Search for the cell housing the specified text and yield its (x, y) center coordinate. 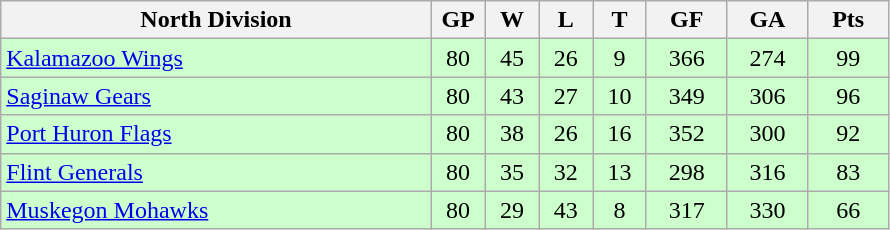
32 (566, 172)
GP (458, 20)
274 (768, 58)
Flint Generals (216, 172)
9 (620, 58)
Pts (848, 20)
35 (512, 172)
27 (566, 96)
45 (512, 58)
83 (848, 172)
316 (768, 172)
366 (686, 58)
352 (686, 134)
Muskegon Mohawks (216, 210)
66 (848, 210)
92 (848, 134)
GA (768, 20)
96 (848, 96)
298 (686, 172)
13 (620, 172)
306 (768, 96)
W (512, 20)
349 (686, 96)
330 (768, 210)
North Division (216, 20)
38 (512, 134)
8 (620, 210)
Kalamazoo Wings (216, 58)
Saginaw Gears (216, 96)
L (566, 20)
GF (686, 20)
Port Huron Flags (216, 134)
10 (620, 96)
99 (848, 58)
16 (620, 134)
T (620, 20)
29 (512, 210)
300 (768, 134)
317 (686, 210)
